Locate the cell with the specified text and output its [x, y] center coordinate. 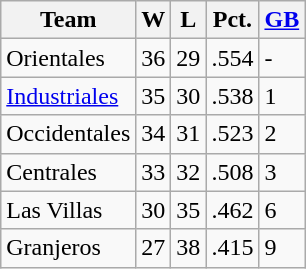
33 [154, 172]
.508 [232, 172]
Pct. [232, 20]
Centrales [68, 172]
.415 [232, 248]
32 [188, 172]
Occidentales [68, 134]
Orientales [68, 58]
6 [282, 210]
2 [282, 134]
36 [154, 58]
L [188, 20]
.462 [232, 210]
GB [282, 20]
.538 [232, 96]
31 [188, 134]
29 [188, 58]
3 [282, 172]
1 [282, 96]
Industriales [68, 96]
.554 [232, 58]
W [154, 20]
34 [154, 134]
38 [188, 248]
9 [282, 248]
Las Villas [68, 210]
27 [154, 248]
.523 [232, 134]
Granjeros [68, 248]
Team [68, 20]
- [282, 58]
